Detect which cell encompasses the target text, then output its (x, y) center coordinate. 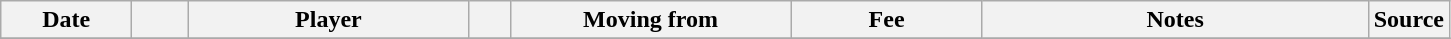
Player (328, 20)
Moving from (650, 20)
Fee (886, 20)
Date (66, 20)
Notes (1175, 20)
Source (1408, 20)
